Locate the cell with the specified text and output its [x, y] center coordinate. 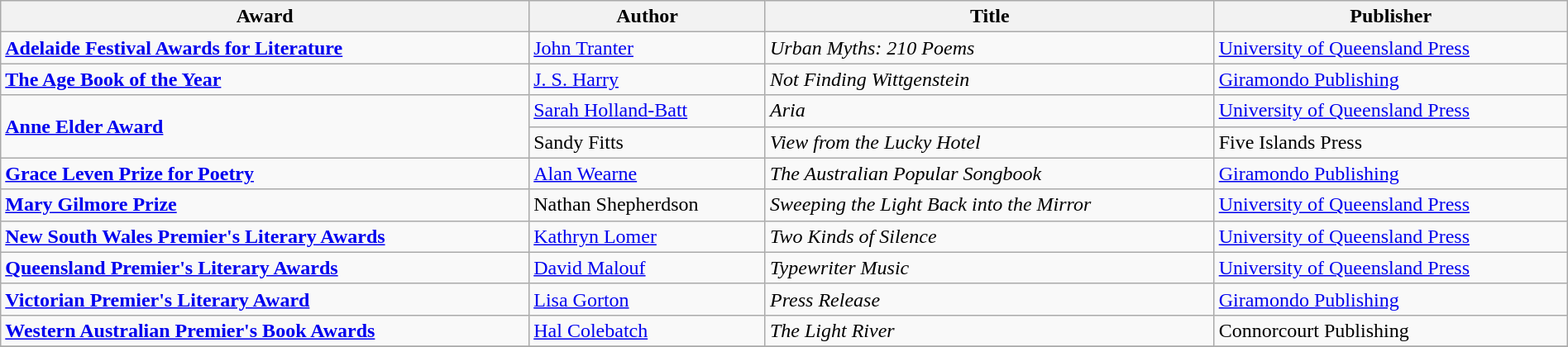
Title [989, 17]
Urban Myths: 210 Poems [989, 48]
Hal Colebatch [648, 330]
The Light River [989, 330]
Author [648, 17]
Award [265, 17]
Nathan Shepherdson [648, 205]
Sarah Holland-Batt [648, 111]
Typewriter Music [989, 268]
New South Wales Premier's Literary Awards [265, 236]
Publisher [1391, 17]
The Australian Popular Songbook [989, 173]
Adelaide Festival Awards for Literature [265, 48]
Mary Gilmore Prize [265, 205]
Connorcourt Publishing [1391, 330]
The Age Book of the Year [265, 79]
Sweeping the Light Back into the Mirror [989, 205]
Victorian Premier's Literary Award [265, 299]
Western Australian Premier's Book Awards [265, 330]
Aria [989, 111]
View from the Lucky Hotel [989, 142]
Grace Leven Prize for Poetry [265, 173]
John Tranter [648, 48]
Lisa Gorton [648, 299]
Press Release [989, 299]
Kathryn Lomer [648, 236]
Five Islands Press [1391, 142]
Alan Wearne [648, 173]
David Malouf [648, 268]
J. S. Harry [648, 79]
Queensland Premier's Literary Awards [265, 268]
Anne Elder Award [265, 126]
Sandy Fitts [648, 142]
Not Finding Wittgenstein [989, 79]
Two Kinds of Silence [989, 236]
